Return [X, Y] of the center of cell containing provided text 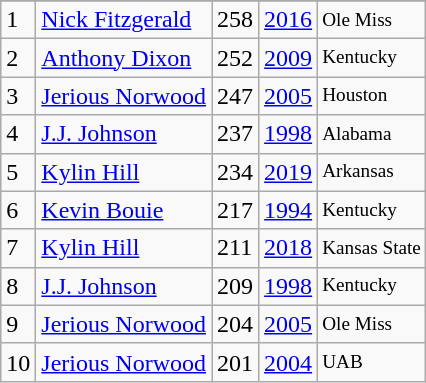
3 [18, 96]
237 [236, 134]
Arkansas [372, 172]
Anthony Dixon [124, 58]
2004 [288, 362]
2018 [288, 248]
UAB [372, 362]
9 [18, 324]
247 [236, 96]
252 [236, 58]
5 [18, 172]
10 [18, 362]
4 [18, 134]
8 [18, 286]
209 [236, 286]
Kansas State [372, 248]
2019 [288, 172]
Nick Fitzgerald [124, 20]
Kevin Bouie [124, 210]
1 [18, 20]
1994 [288, 210]
201 [236, 362]
2016 [288, 20]
7 [18, 248]
204 [236, 324]
Alabama [372, 134]
6 [18, 210]
211 [236, 248]
217 [236, 210]
Houston [372, 96]
2 [18, 58]
2009 [288, 58]
258 [236, 20]
234 [236, 172]
